Pinpoint the cell where the given text exists, returning its (X, Y) midpoint coordinate. 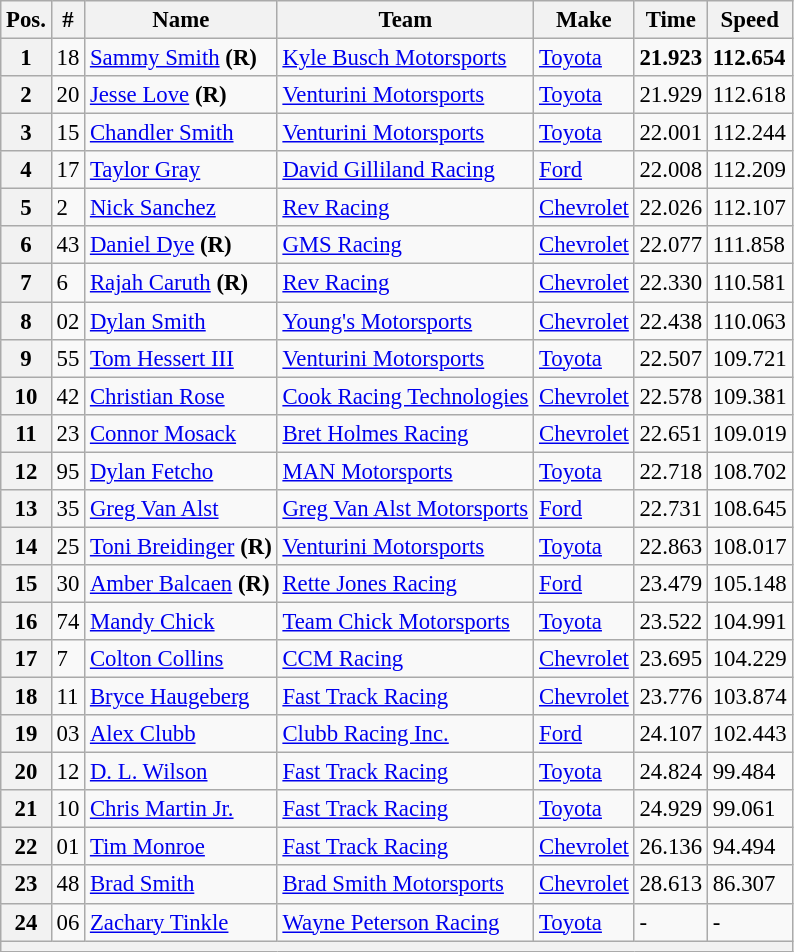
Taylor Gray (181, 170)
74 (68, 621)
14 (26, 546)
Brad Smith Motorsports (406, 885)
Clubb Racing Inc. (406, 734)
Colton Collins (181, 659)
35 (68, 509)
Make (584, 20)
110.063 (750, 321)
MAN Motorsports (406, 471)
Zachary Tinkle (181, 922)
Chandler Smith (181, 133)
26.136 (670, 847)
22.077 (670, 245)
103.874 (750, 697)
112.209 (750, 170)
30 (68, 584)
Sammy Smith (R) (181, 58)
Jesse Love (R) (181, 95)
86.307 (750, 885)
Tom Hessert III (181, 358)
9 (26, 358)
3 (26, 133)
Speed (750, 20)
99.061 (750, 809)
Chris Martin Jr. (181, 809)
Team Chick Motorsports (406, 621)
108.645 (750, 509)
01 (68, 847)
112.244 (750, 133)
13 (26, 509)
21.929 (670, 95)
112.618 (750, 95)
Greg Van Alst (181, 509)
22.330 (670, 283)
25 (68, 546)
104.229 (750, 659)
22.001 (670, 133)
108.017 (750, 546)
Tim Monroe (181, 847)
22.651 (670, 433)
24.824 (670, 772)
24 (26, 922)
22.718 (670, 471)
111.858 (750, 245)
28.613 (670, 885)
Christian Rose (181, 396)
Young's Motorsports (406, 321)
55 (68, 358)
23.479 (670, 584)
David Gilliland Racing (406, 170)
22.026 (670, 208)
22.578 (670, 396)
22.863 (670, 546)
Kyle Busch Motorsports (406, 58)
Team (406, 20)
Bryce Haugeberg (181, 697)
109.019 (750, 433)
D. L. Wilson (181, 772)
# (68, 20)
Mandy Chick (181, 621)
23.522 (670, 621)
42 (68, 396)
Daniel Dye (R) (181, 245)
GMS Racing (406, 245)
Greg Van Alst Motorsports (406, 509)
CCM Racing (406, 659)
02 (68, 321)
105.148 (750, 584)
112.107 (750, 208)
Pos. (26, 20)
95 (68, 471)
Amber Balcaen (R) (181, 584)
110.581 (750, 283)
06 (68, 922)
109.721 (750, 358)
112.654 (750, 58)
Name (181, 20)
Dylan Fetcho (181, 471)
22.438 (670, 321)
Nick Sanchez (181, 208)
109.381 (750, 396)
16 (26, 621)
Time (670, 20)
Wayne Peterson Racing (406, 922)
102.443 (750, 734)
Bret Holmes Racing (406, 433)
8 (26, 321)
99.484 (750, 772)
108.702 (750, 471)
19 (26, 734)
Rajah Caruth (R) (181, 283)
Brad Smith (181, 885)
23.695 (670, 659)
94.494 (750, 847)
24.929 (670, 809)
21.923 (670, 58)
Rette Jones Racing (406, 584)
23.776 (670, 697)
4 (26, 170)
1 (26, 58)
21 (26, 809)
Connor Mosack (181, 433)
43 (68, 245)
24.107 (670, 734)
Dylan Smith (181, 321)
22.008 (670, 170)
22.731 (670, 509)
22 (26, 847)
03 (68, 734)
22.507 (670, 358)
5 (26, 208)
Cook Racing Technologies (406, 396)
104.991 (750, 621)
48 (68, 885)
Alex Clubb (181, 734)
Toni Breidinger (R) (181, 546)
